Extract the (X, Y) coordinate from the center of the cell holding the provided text.  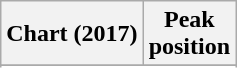
Chart (2017) (72, 34)
Peakposition (189, 34)
